Determine the (x, y) coordinate at the center of the cell enclosing the given text.  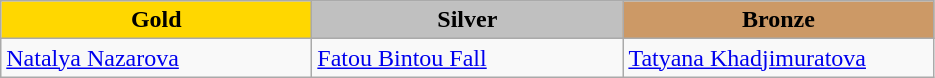
Fatou Bintou Fall (468, 58)
Bronze (778, 20)
Gold (156, 20)
Tatyana Khadjimuratova (778, 58)
Natalya Nazarova (156, 58)
Silver (468, 20)
